Pinpoint the cell where the given text exists, returning its (X, Y) midpoint coordinate. 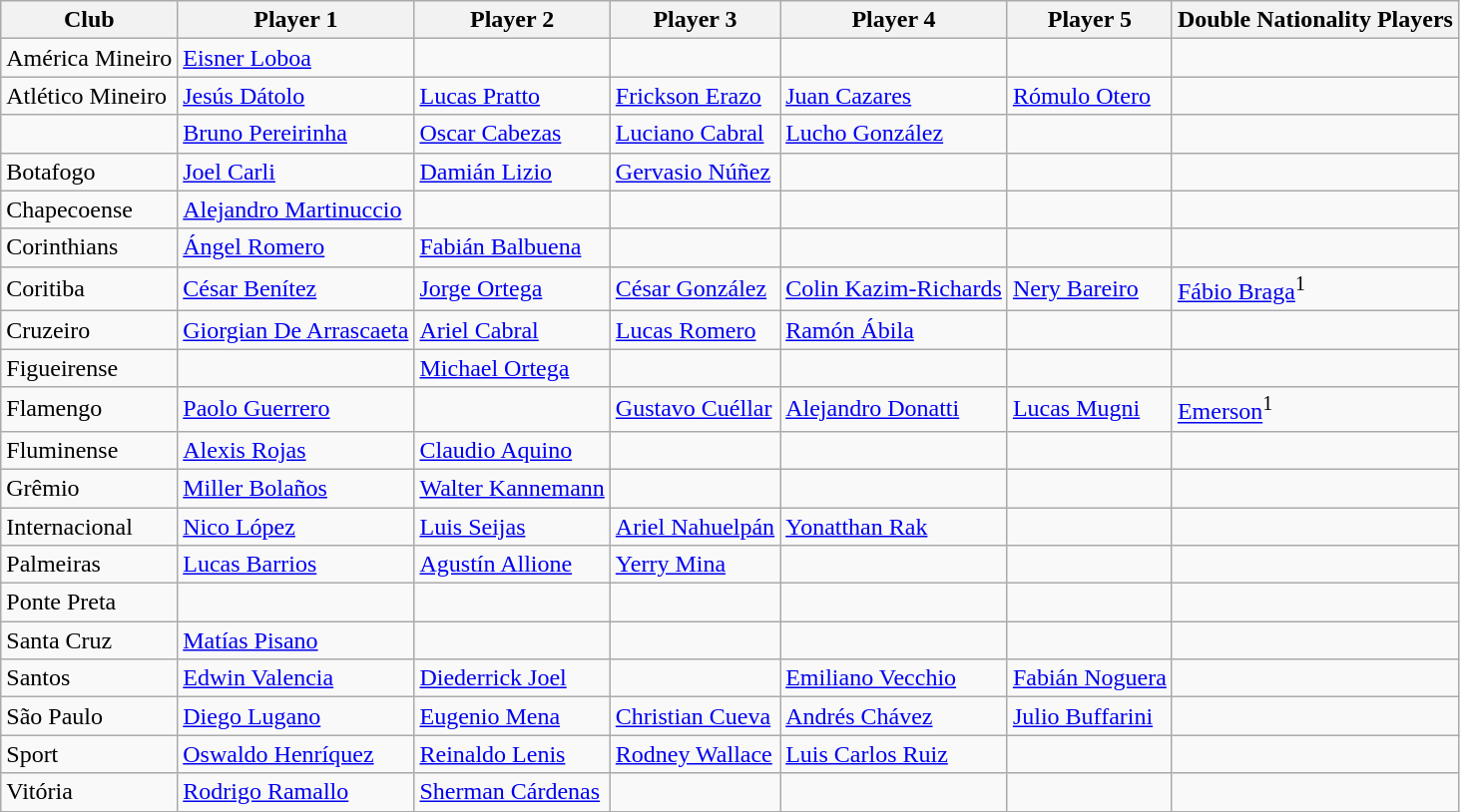
Matías Pisano (295, 640)
São Paulo (90, 716)
Damián Lizio (512, 172)
Paolo Guerrero (295, 409)
Figueirense (90, 368)
Lucas Mugni (1090, 409)
Lucho González (894, 134)
Botafogo (90, 172)
Cruzeiro (90, 330)
Andrés Chávez (894, 716)
Luis Carlos Ruiz (894, 754)
Joel Carli (295, 172)
Rodney Wallace (695, 754)
Lucas Barrios (295, 565)
Juan Cazares (894, 96)
Christian Cueva (695, 716)
Nery Bareiro (1090, 289)
Jesús Dátolo (295, 96)
Reinaldo Lenis (512, 754)
Rómulo Otero (1090, 96)
Player 3 (695, 20)
Lucas Pratto (512, 96)
Julio Buffarini (1090, 716)
Santa Cruz (90, 640)
Flamengo (90, 409)
Atlético Mineiro (90, 96)
Internacional (90, 527)
Agustín Allione (512, 565)
Fábio Braga1 (1315, 289)
Yonatthan Rak (894, 527)
Fluminense (90, 450)
Sport (90, 754)
Diederrick Joel (512, 678)
Jorge Ortega (512, 289)
Ramón Ábila (894, 330)
Colin Kazim-Richards (894, 289)
Club (90, 20)
Alejandro Martinuccio (295, 209)
Alexis Rojas (295, 450)
Frickson Erazo (695, 96)
Player 4 (894, 20)
Ángel Romero (295, 247)
Player 1 (295, 20)
Ariel Nahuelpán (695, 527)
Vitória (90, 792)
Player 2 (512, 20)
Nico López (295, 527)
Alejandro Donatti (894, 409)
Corinthians (90, 247)
Player 5 (1090, 20)
Eugenio Mena (512, 716)
Double Nationality Players (1315, 20)
Chapecoense (90, 209)
Michael Ortega (512, 368)
Yerry Mina (695, 565)
Bruno Pereirinha (295, 134)
César González (695, 289)
Rodrigo Ramallo (295, 792)
América Mineiro (90, 58)
Walter Kannemann (512, 488)
Fabián Noguera (1090, 678)
Luis Seijas (512, 527)
Emiliano Vecchio (894, 678)
César Benítez (295, 289)
Santos (90, 678)
Giorgian De Arrascaeta (295, 330)
Sherman Cárdenas (512, 792)
Luciano Cabral (695, 134)
Coritiba (90, 289)
Gustavo Cuéllar (695, 409)
Miller Bolaños (295, 488)
Diego Lugano (295, 716)
Ariel Cabral (512, 330)
Fabián Balbuena (512, 247)
Oscar Cabezas (512, 134)
Oswaldo Henríquez (295, 754)
Claudio Aquino (512, 450)
Emerson1 (1315, 409)
Edwin Valencia (295, 678)
Eisner Loboa (295, 58)
Ponte Preta (90, 603)
Grêmio (90, 488)
Gervasio Núñez (695, 172)
Palmeiras (90, 565)
Lucas Romero (695, 330)
